Extract the (X, Y) coordinate from the center of the cell holding the provided text.  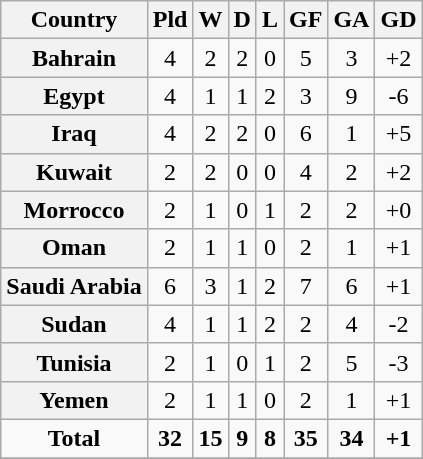
GD (398, 20)
L (270, 20)
Iraq (74, 134)
+0 (398, 210)
Pld (170, 20)
D (242, 20)
Morrocco (74, 210)
15 (210, 438)
-3 (398, 362)
GA (352, 20)
8 (270, 438)
35 (306, 438)
-6 (398, 96)
-2 (398, 324)
+5 (398, 134)
7 (306, 286)
Total (74, 438)
Oman (74, 248)
Yemen (74, 400)
Egypt (74, 96)
Sudan (74, 324)
Country (74, 20)
32 (170, 438)
Kuwait (74, 172)
Tunisia (74, 362)
Saudi Arabia (74, 286)
W (210, 20)
GF (306, 20)
34 (352, 438)
Bahrain (74, 58)
